Scan for the cell matching the given text and deliver its (X, Y) coordinate at center. 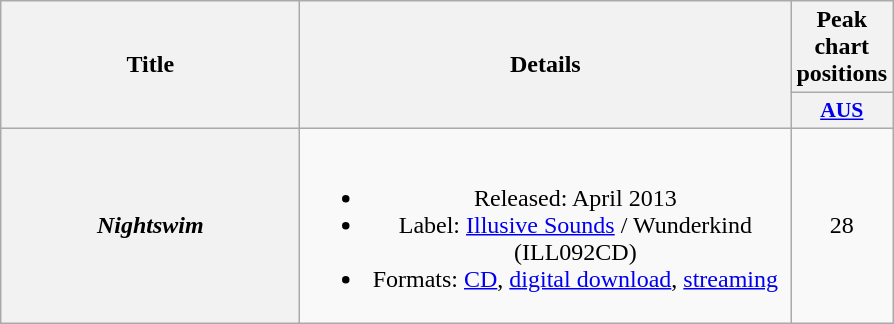
Peak chart positions (842, 47)
28 (842, 225)
AUS (842, 111)
Nightswim (150, 225)
Title (150, 65)
Released: April 2013Label: Illusive Sounds / Wunderkind (ILL092CD)Formats: CD, digital download, streaming (546, 225)
Details (546, 65)
